From the cell containing the given text, extract its center point as [X, Y] coordinate. 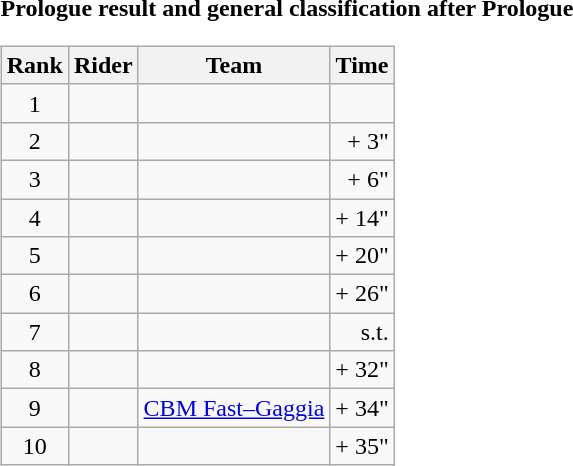
1 [34, 103]
4 [34, 217]
+ 32" [362, 370]
5 [34, 256]
s.t. [362, 332]
+ 26" [362, 294]
+ 14" [362, 217]
9 [34, 408]
6 [34, 294]
Time [362, 65]
+ 3" [362, 141]
+ 20" [362, 256]
CBM Fast–Gaggia [234, 408]
Team [234, 65]
+ 35" [362, 446]
Rider [103, 65]
3 [34, 179]
Rank [34, 65]
+ 6" [362, 179]
8 [34, 370]
2 [34, 141]
7 [34, 332]
10 [34, 446]
+ 34" [362, 408]
